Find where the given text appears and provide that cell's center as [x, y] coordinate. 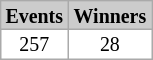
28 [110, 44]
Events [34, 16]
257 [34, 44]
Winners [110, 16]
